Find where the given text appears and provide that cell's center as (X, Y) coordinate. 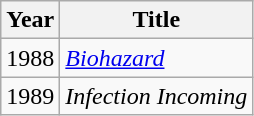
1989 (30, 96)
Title (156, 20)
Year (30, 20)
1988 (30, 58)
Biohazard (156, 58)
Infection Incoming (156, 96)
